From the cell containing the given text, extract its center point as [X, Y] coordinate. 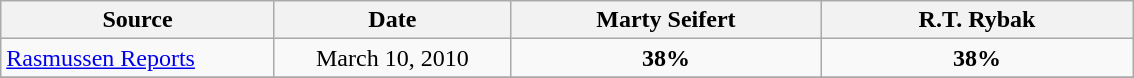
Date [392, 20]
March 10, 2010 [392, 58]
Rasmussen Reports [138, 58]
Source [138, 20]
R.T. Rybak [976, 20]
Marty Seifert [666, 20]
